Scan for the cell matching the given text and deliver its [x, y] coordinate at center. 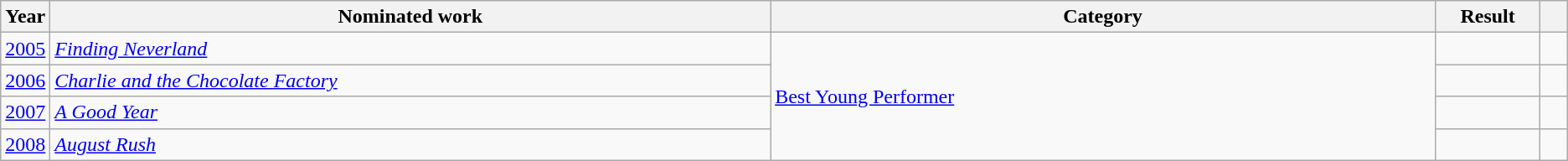
Category [1103, 17]
Nominated work [410, 17]
Year [25, 17]
Finding Neverland [410, 49]
Best Young Performer [1103, 96]
August Rush [410, 144]
A Good Year [410, 112]
Charlie and the Chocolate Factory [410, 80]
Result [1488, 17]
2006 [25, 80]
2008 [25, 144]
2005 [25, 49]
2007 [25, 112]
